Locate the cell with the specified text and output its (X, Y) center coordinate. 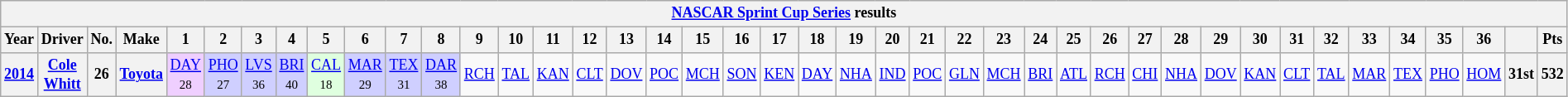
8 (442, 40)
532 (1552, 75)
22 (965, 40)
10 (515, 40)
SON (741, 75)
27 (1145, 40)
Make (141, 40)
31st (1522, 75)
CAL18 (326, 75)
12 (589, 40)
24 (1041, 40)
No. (101, 40)
TEX (1408, 75)
6 (365, 40)
30 (1260, 40)
14 (664, 40)
DAY (817, 75)
17 (779, 40)
7 (404, 40)
18 (817, 40)
PHO27 (223, 75)
Year (20, 40)
13 (626, 40)
MAR29 (365, 75)
25 (1074, 40)
29 (1220, 40)
HOM (1484, 75)
21 (928, 40)
DAR38 (442, 75)
Driver (62, 40)
Pts (1552, 40)
20 (892, 40)
CHI (1145, 75)
IND (892, 75)
2014 (20, 75)
Cole Whitt (62, 75)
3 (258, 40)
28 (1182, 40)
GLN (965, 75)
1 (185, 40)
11 (553, 40)
16 (741, 40)
33 (1369, 40)
DAY28 (185, 75)
ATL (1074, 75)
19 (856, 40)
TEX31 (404, 75)
4 (291, 40)
15 (702, 40)
32 (1331, 40)
MAR (1369, 75)
31 (1297, 40)
2 (223, 40)
KEN (779, 75)
35 (1445, 40)
NASCAR Sprint Cup Series results (784, 13)
PHO (1445, 75)
BRI40 (291, 75)
BRI (1041, 75)
9 (479, 40)
Toyota (141, 75)
5 (326, 40)
36 (1484, 40)
23 (1004, 40)
34 (1408, 40)
LVS36 (258, 75)
